Pinpoint the cell where the given text exists, returning its [X, Y] midpoint coordinate. 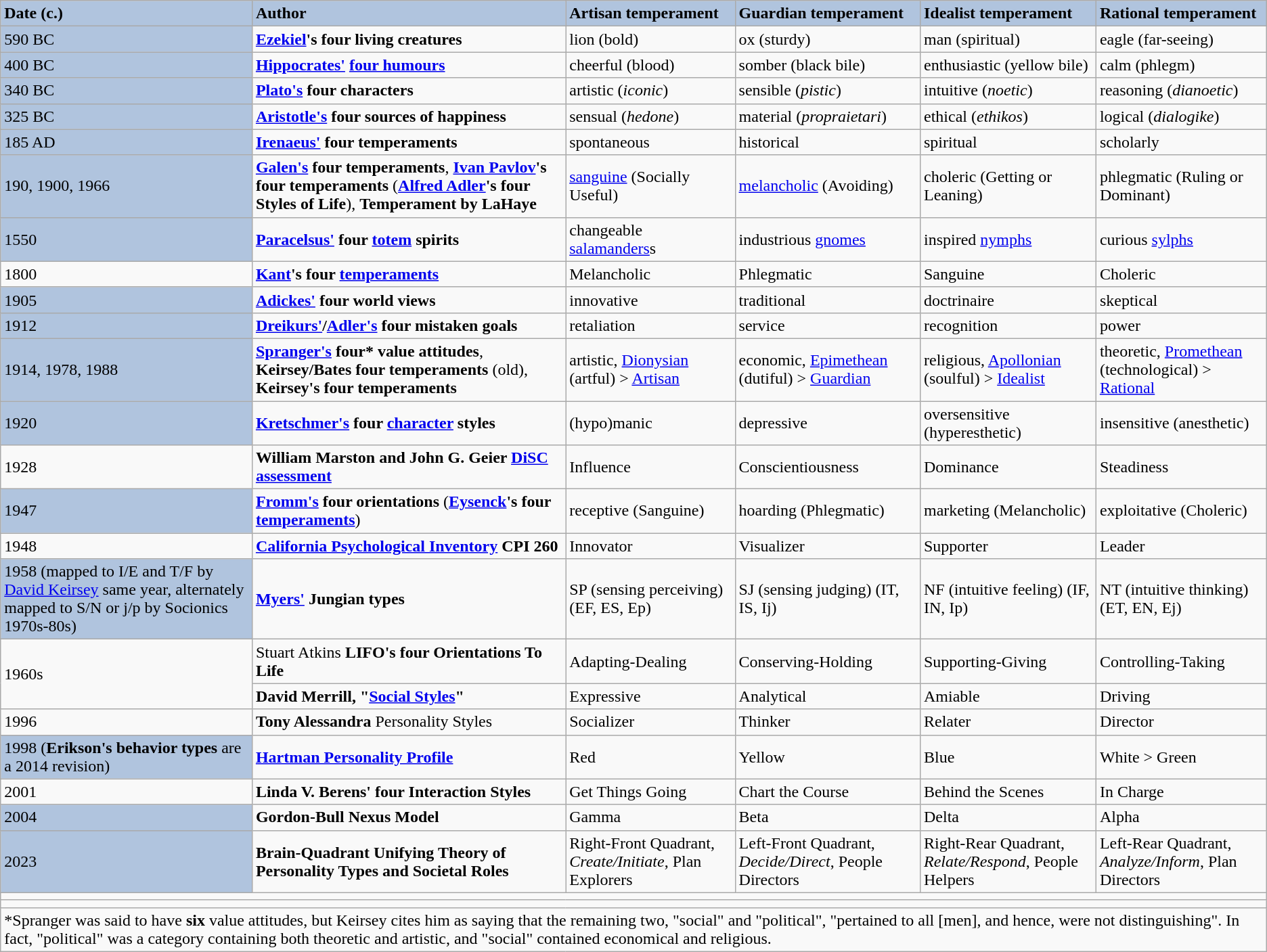
Paracelsus' four totem spirits [409, 240]
spiritual [1008, 142]
industrious gnomes [827, 240]
enthusiastic (yellow bile) [1008, 65]
Fromm's four orientations (Eysenck's four temperaments) [409, 512]
sanguine (Socially Useful) [650, 186]
material (propraietari) [827, 116]
Phlegmatic [827, 274]
(hypo)manic [650, 422]
Expressive [650, 696]
Innovator [650, 546]
curious sylphs [1181, 240]
Gordon-Bull Nexus Model [409, 817]
melancholic (Avoiding) [827, 186]
NF (intuitive feeling) (IF, IN, Ip) [1008, 599]
340 BC [127, 91]
traditional [827, 300]
power [1181, 325]
retaliation [650, 325]
Alpha [1181, 817]
economic, Epimethean (dutiful) > Guardian [827, 369]
1928 [127, 467]
Melancholic [650, 274]
Irenaeus' four temperaments [409, 142]
Influence [650, 467]
1998 (Erikson's behavior types are a 2014 revision) [127, 756]
Conserving-Holding [827, 662]
2004 [127, 817]
religious, Apollonian (soulful) > Idealist [1008, 369]
2023 [127, 861]
exploitative (Choleric) [1181, 512]
changeable salamanderss [650, 240]
1912 [127, 325]
historical [827, 142]
Driving [1181, 696]
inspired nymphs [1008, 240]
David Merrill, "Social Styles" [409, 696]
Left-Rear Quadrant, Analyze/Inform, Plan Directors [1181, 861]
Brain-Quadrant Unifying Theory of Personality Types and Societal Roles [409, 861]
choleric (Getting or Leaning) [1008, 186]
man (spiritual) [1008, 39]
Leader [1181, 546]
Dreikurs'/Adler's four mistaken goals [409, 325]
eagle (far-seeing) [1181, 39]
artistic, Dionysian (artful) > Artisan [650, 369]
Director [1181, 722]
skeptical [1181, 300]
Relater [1008, 722]
In Charge [1181, 792]
Adickes' four world views [409, 300]
recognition [1008, 325]
Plato's four characters [409, 91]
phlegmatic (Ruling or Dominant) [1181, 186]
William Marston and John G. Geier DiSC assessment [409, 467]
Gamma [650, 817]
1905 [127, 300]
Hippocrates' four humours [409, 65]
Supporter [1008, 546]
1800 [127, 274]
scholarly [1181, 142]
1948 [127, 546]
receptive (Sanguine) [650, 512]
1914, 1978, 1988 [127, 369]
Stuart Atkins LIFO's four Orientations To Life [409, 662]
Tony Alessandra Personality Styles [409, 722]
1996 [127, 722]
somber (black bile) [827, 65]
logical (dialogike) [1181, 116]
reasoning (dianoetic) [1181, 91]
hoarding (Phlegmatic) [827, 512]
Visualizer [827, 546]
Behind the Scenes [1008, 792]
innovative [650, 300]
Beta [827, 817]
Thinker [827, 722]
Rational temperament [1181, 14]
1920 [127, 422]
Kant's four temperaments [409, 274]
Delta [1008, 817]
Right-Front Quadrant, Create/Initiate, Plan Explorers [650, 861]
Steadiness [1181, 467]
Dominance [1008, 467]
325 BC [127, 116]
1958 (mapped to I/E and T/F by David Keirsey same year, alternately mapped to S/N or j/p by Socionics 1970s-80s) [127, 599]
Chart the Course [827, 792]
cheerful (blood) [650, 65]
Conscientiousness [827, 467]
Ezekiel's four living creatures [409, 39]
Spranger's four* value attitudes, Keirsey/Bates four temperaments (old), Keirsey's four temperaments [409, 369]
Artisan temperament [650, 14]
Get Things Going [650, 792]
Myers' Jungian types [409, 599]
190, 1900, 1966 [127, 186]
Date (c.) [127, 14]
1947 [127, 512]
Amiable [1008, 696]
sensual (hedone) [650, 116]
Controlling-Taking [1181, 662]
Galen's four temperaments, Ivan Pavlov's four temperaments (Alfred Adler's four Styles of Life), Temperament by LaHaye [409, 186]
Hartman Personality Profile [409, 756]
Guardian temperament [827, 14]
theoretic, Promethean (technological) > Rational [1181, 369]
185 AD [127, 142]
Kretschmer's four character styles [409, 422]
Sanguine [1008, 274]
Aristotle's four sources of happiness [409, 116]
NT (intuitive thinking) (ET, EN, Ej) [1181, 599]
Socializer [650, 722]
Analytical [827, 696]
SJ (sensing judging) (IT, IS, Ij) [827, 599]
artistic (iconic) [650, 91]
Adapting-Dealing [650, 662]
marketing (Melancholic) [1008, 512]
1960s [127, 674]
Red [650, 756]
1550 [127, 240]
Supporting-Giving [1008, 662]
calm (phlegm) [1181, 65]
Yellow [827, 756]
Blue [1008, 756]
2001 [127, 792]
intuitive (noetic) [1008, 91]
Linda V. Berens' four Interaction Styles [409, 792]
spontaneous [650, 142]
service [827, 325]
ox (sturdy) [827, 39]
590 BC [127, 39]
oversensitive (hyperesthetic) [1008, 422]
White > Green [1181, 756]
400 BC [127, 65]
sensible (pistic) [827, 91]
insensitive (anesthetic) [1181, 422]
lion (bold) [650, 39]
Left-Front Quadrant, Decide/Direct, People Directors [827, 861]
Choleric [1181, 274]
depressive [827, 422]
California Psychological Inventory CPI 260 [409, 546]
doctrinaire [1008, 300]
ethical (ethikos) [1008, 116]
SP (sensing perceiving) (EF, ES, Ep) [650, 599]
Right-Rear Quadrant, Relate/Respond, People Helpers [1008, 861]
Idealist temperament [1008, 14]
Author [409, 14]
